Extract the [x, y] coordinate from the center of the cell holding the provided text.  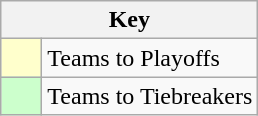
Key [130, 20]
Teams to Playoffs [150, 58]
Teams to Tiebreakers [150, 96]
